Output the [x, y] coordinate of the center of the cell containing the given text.  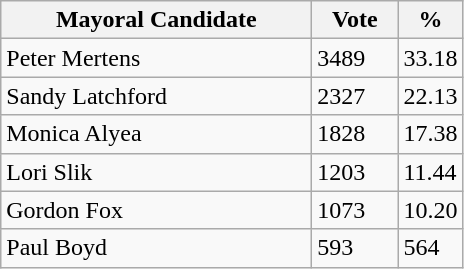
3489 [355, 58]
1203 [355, 172]
Paul Boyd [156, 248]
Lori Slik [156, 172]
Mayoral Candidate [156, 20]
Gordon Fox [156, 210]
564 [430, 248]
33.18 [430, 58]
Monica Alyea [156, 134]
11.44 [430, 172]
Peter Mertens [156, 58]
% [430, 20]
2327 [355, 96]
1828 [355, 134]
Vote [355, 20]
593 [355, 248]
Sandy Latchford [156, 96]
17.38 [430, 134]
22.13 [430, 96]
10.20 [430, 210]
1073 [355, 210]
